From the cell containing the given text, extract its center point as (x, y) coordinate. 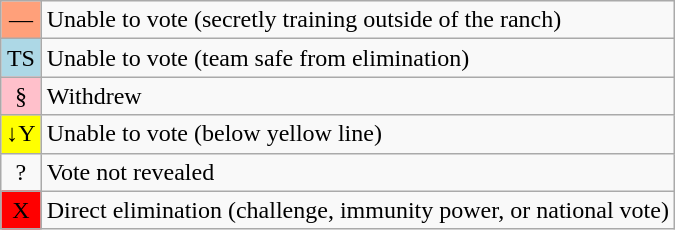
? (21, 172)
↓Y (21, 134)
Unable to vote (secretly training outside of the ranch) (358, 20)
Unable to vote (team safe from elimination) (358, 58)
— (21, 20)
X (21, 210)
Unable to vote (below yellow line) (358, 134)
TS (21, 58)
Withdrew (358, 96)
Direct elimination (challenge, immunity power, or national vote) (358, 210)
Vote not revealed (358, 172)
§ (21, 96)
